From the cell containing the given text, extract its center point as [X, Y] coordinate. 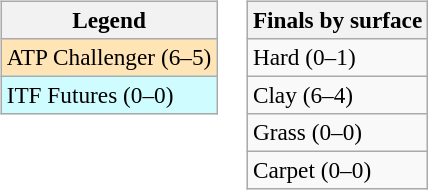
Carpet (0–0) [337, 171]
ATP Challenger (6–5) [108, 57]
Grass (0–0) [337, 133]
Legend [108, 20]
Finals by surface [337, 20]
Clay (6–4) [337, 95]
Hard (0–1) [337, 57]
ITF Futures (0–0) [108, 95]
